Extract the (x, y) coordinate from the center of the cell holding the provided text.  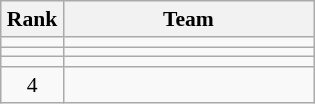
Team (188, 19)
Rank (32, 19)
4 (32, 85)
